Identify which cell holds the provided text, then report its [x, y] central coordinate. 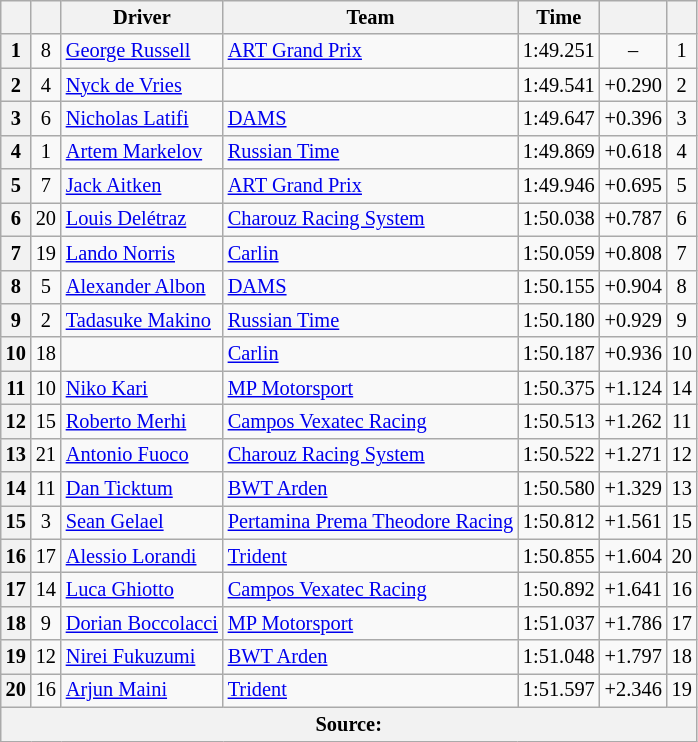
+0.936 [634, 354]
1:50.812 [559, 522]
1:50.155 [559, 287]
+1.262 [634, 421]
+1.271 [634, 455]
1:50.522 [559, 455]
+1.329 [634, 489]
1:50.855 [559, 556]
1:49.251 [559, 51]
Arjun Maini [142, 690]
Nirei Fukuzumi [142, 657]
Jack Aitken [142, 186]
+0.787 [634, 219]
Nyck de Vries [142, 85]
Alessio Lorandi [142, 556]
+2.346 [634, 690]
Source: [349, 724]
Louis Delétraz [142, 219]
+1.124 [634, 388]
+0.808 [634, 253]
1:50.038 [559, 219]
1:51.048 [559, 657]
1:49.946 [559, 186]
– [634, 51]
+1.786 [634, 623]
+0.695 [634, 186]
Dorian Boccolacci [142, 623]
Niko Kari [142, 388]
Team [370, 17]
Artem Markelov [142, 152]
Pertamina Prema Theodore Racing [370, 522]
1:50.059 [559, 253]
+0.396 [634, 118]
Nicholas Latifi [142, 118]
Alexander Albon [142, 287]
+0.618 [634, 152]
+1.641 [634, 589]
1:51.037 [559, 623]
Lando Norris [142, 253]
Sean Gelael [142, 522]
1:50.580 [559, 489]
Antonio Fuoco [142, 455]
Luca Ghiotto [142, 589]
1:50.375 [559, 388]
1:49.647 [559, 118]
21 [46, 455]
1:50.513 [559, 421]
1:50.187 [559, 354]
+1.797 [634, 657]
1:50.180 [559, 320]
Tadasuke Makino [142, 320]
Time [559, 17]
George Russell [142, 51]
1:50.892 [559, 589]
+1.604 [634, 556]
+1.561 [634, 522]
+0.290 [634, 85]
+0.904 [634, 287]
+0.929 [634, 320]
1:49.541 [559, 85]
Dan Ticktum [142, 489]
1:49.869 [559, 152]
Driver [142, 17]
1:51.597 [559, 690]
Roberto Merhi [142, 421]
